Pinpoint the cell where the given text exists, returning its [X, Y] midpoint coordinate. 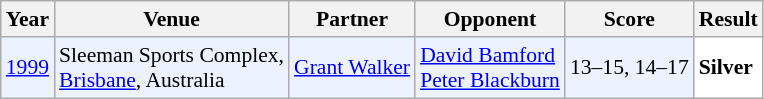
Partner [352, 19]
Result [728, 19]
Opponent [490, 19]
Venue [172, 19]
1999 [28, 68]
Sleeman Sports Complex,Brisbane, Australia [172, 68]
Score [630, 19]
Year [28, 19]
Silver [728, 68]
Grant Walker [352, 68]
David Bamford Peter Blackburn [490, 68]
13–15, 14–17 [630, 68]
